Return (X, Y) of the center of cell containing provided text 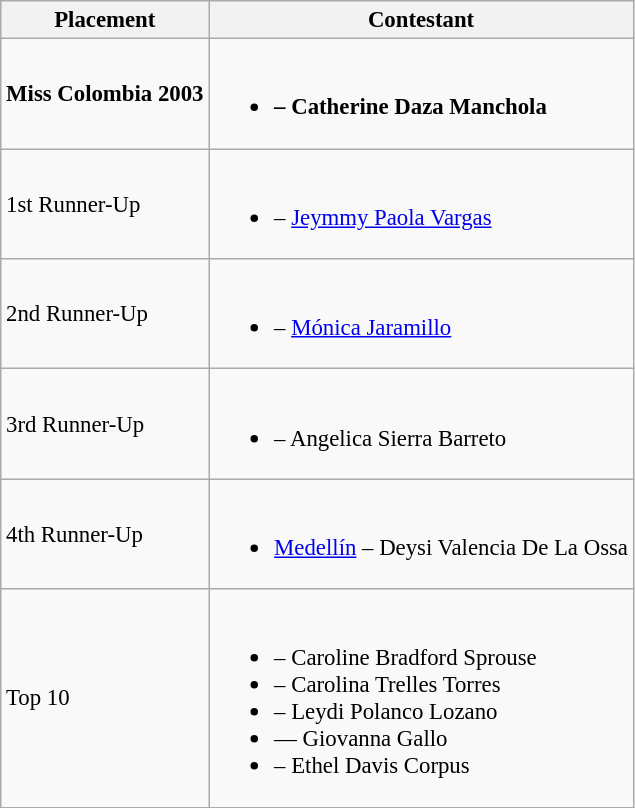
Miss Colombia 2003 (105, 94)
1st Runner-Up (105, 204)
2nd Runner-Up (105, 314)
4th Runner-Up (105, 534)
– Catherine Daza Manchola (421, 94)
Placement (105, 20)
– Angelica Sierra Barreto (421, 424)
– Mónica Jaramillo (421, 314)
– Jeymmy Paola Vargas (421, 204)
Medellín – Deysi Valencia De La Ossa (421, 534)
Top 10 (105, 698)
– Caroline Bradford Sprouse – Carolina Trelles Torres – Leydi Polanco Lozano — Giovanna Gallo – Ethel Davis Corpus (421, 698)
3rd Runner-Up (105, 424)
Contestant (421, 20)
